Search for the cell housing the specified text and yield its (x, y) center coordinate. 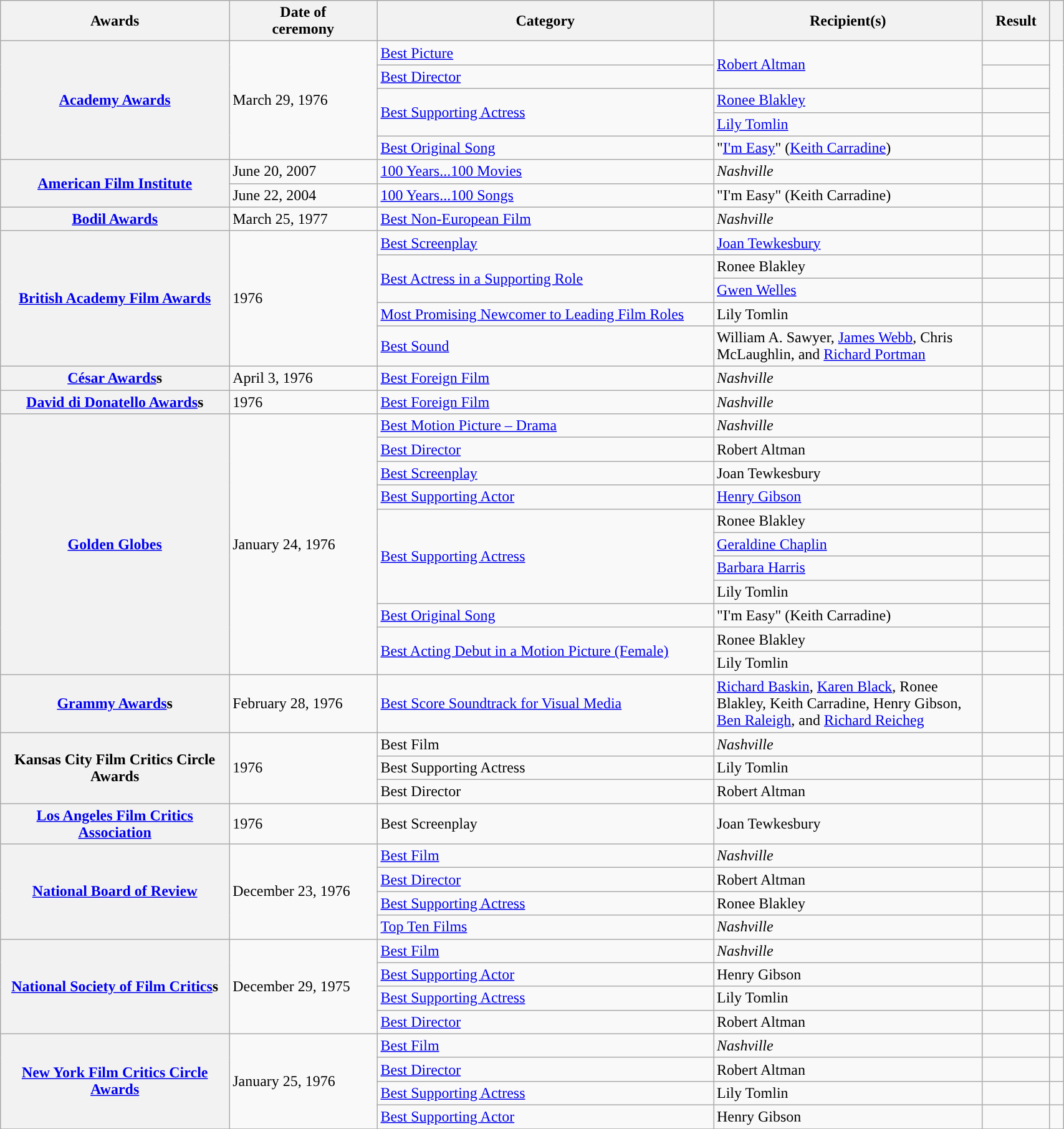
Best Motion Picture – Drama (545, 426)
Best Actress in a Supporting Role (545, 278)
March 29, 1976 (303, 100)
David di Donatello Awardss (115, 402)
April 3, 1976 (303, 378)
Top Ten Films (545, 927)
American Film Institute (115, 183)
Recipient(s) (848, 21)
Los Angeles Film Critics Association (115, 824)
March 25, 1977 (303, 219)
June 22, 2004 (303, 195)
César Awardss (115, 378)
January 25, 1976 (303, 1081)
Grammy Awardss (115, 703)
Golden Globes (115, 545)
Category (545, 21)
Barbara Harris (848, 568)
February 28, 1976 (303, 703)
Gwen Welles (848, 290)
December 23, 1976 (303, 891)
Richard Baskin, Karen Black, Ronee Blakley, Keith Carradine, Henry Gibson, Ben Raleigh, and Richard Reicheg (848, 703)
Date of ceremony (303, 21)
Kansas City Film Critics Circle Awards (115, 767)
Most Promising Newcomer to Leading Film Roles (545, 314)
William A. Sawyer, James Webb, Chris McLaughlin, and Richard Portman (848, 347)
Geraldine Chaplin (848, 544)
Result (1016, 21)
Academy Awards (115, 100)
June 20, 2007 (303, 171)
Best Picture (545, 53)
Best Sound (545, 347)
Bodil Awards (115, 219)
January 24, 1976 (303, 545)
National Board of Review (115, 891)
Awards (115, 21)
100 Years...100 Movies (545, 171)
Best Non-European Film (545, 219)
National Society of Film Criticss (115, 986)
Best Acting Debut in a Motion Picture (Female) (545, 651)
New York Film Critics Circle Awards (115, 1081)
100 Years...100 Songs (545, 195)
British Academy Film Awards (115, 298)
Best Score Soundtrack for Visual Media (545, 703)
December 29, 1975 (303, 986)
